Output the [x, y] coordinate of the center of the cell containing the given text.  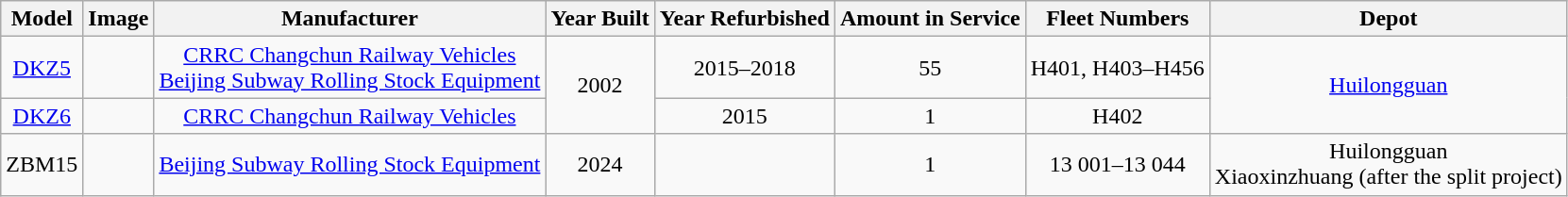
Huilongguan [1388, 85]
55 [931, 68]
Image [119, 19]
CRRC Changchun Railway Vehicles [349, 116]
HuilongguanXiaoxinzhuang (after the split project) [1388, 164]
Amount in Service [931, 19]
DKZ5 [42, 68]
Beijing Subway Rolling Stock Equipment [349, 164]
H402 [1118, 116]
Model [42, 19]
CRRC Changchun Railway VehiclesBeijing Subway Rolling Stock Equipment [349, 68]
DKZ6 [42, 116]
Fleet Numbers [1118, 19]
2015–2018 [744, 68]
2002 [600, 85]
Year Built [600, 19]
Depot [1388, 19]
2024 [600, 164]
Manufacturer [349, 19]
2015 [744, 116]
ZBM15 [42, 164]
Year Refurbished [744, 19]
H401, H403–H456 [1118, 68]
13 001–13 044 [1118, 164]
